Search for the cell housing the specified text and yield its (x, y) center coordinate. 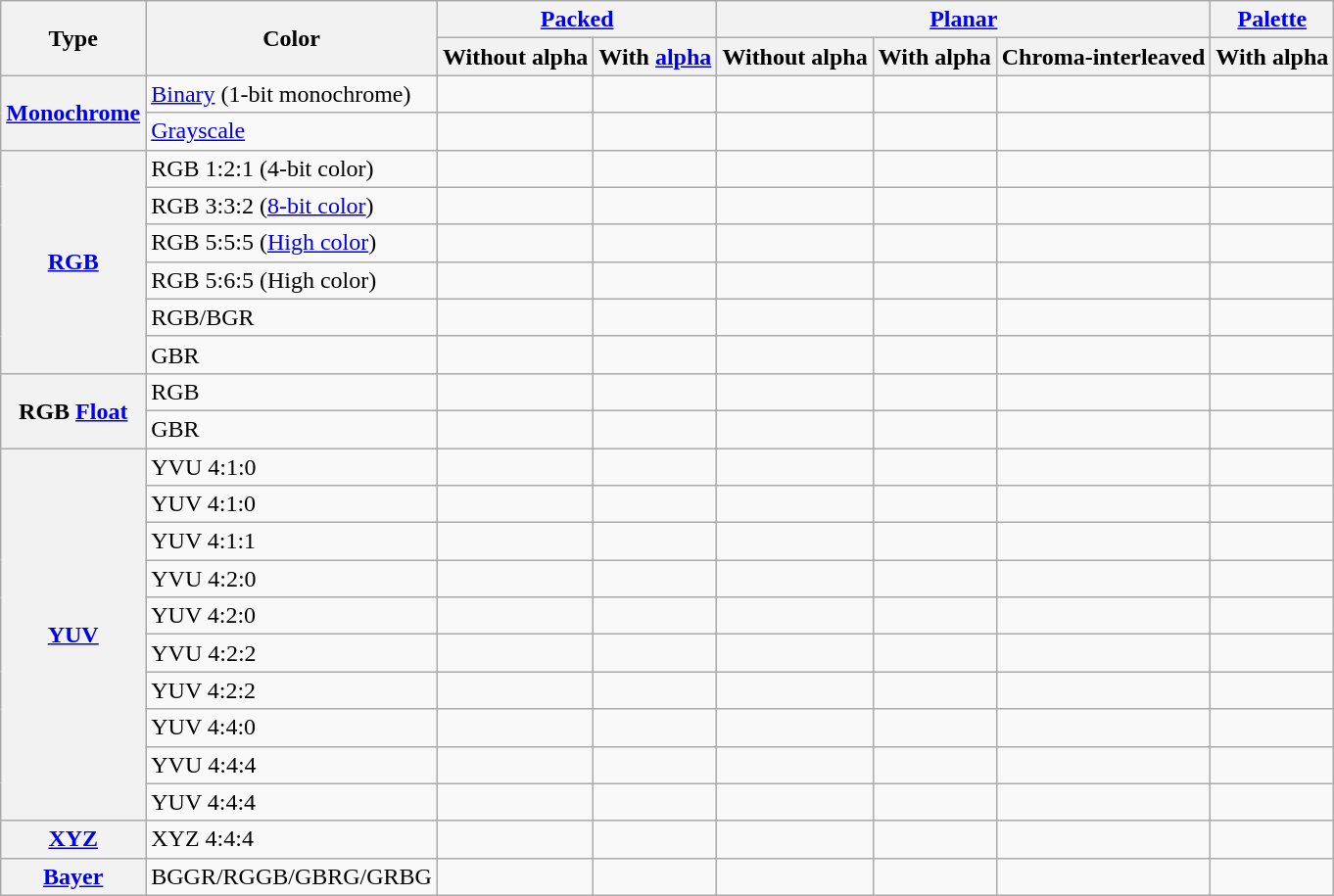
Planar (964, 20)
Binary (1-bit monochrome) (292, 94)
Type (73, 38)
Chroma-interleaved (1103, 57)
RGB Float (73, 410)
YUV 4:1:0 (292, 504)
RGB 1:2:1 (4-bit color) (292, 168)
YVU 4:1:0 (292, 467)
RGB 3:3:2 (8-bit color) (292, 206)
XYZ (73, 839)
BGGR/RGGB/GBRG/GRBG (292, 876)
RGB 5:5:5 (High color) (292, 243)
Grayscale (292, 131)
YVU 4:2:0 (292, 579)
Bayer (73, 876)
YUV (73, 635)
RGB/BGR (292, 317)
Packed (576, 20)
YUV 4:2:0 (292, 616)
RGB 5:6:5 (High color) (292, 280)
YUV 4:4:4 (292, 802)
YUV 4:2:2 (292, 690)
YVU 4:2:2 (292, 653)
Palette (1272, 20)
YUV 4:4:0 (292, 728)
YUV 4:1:1 (292, 542)
XYZ 4:4:4 (292, 839)
Color (292, 38)
Monochrome (73, 113)
YVU 4:4:4 (292, 765)
